Pinpoint the cell where the given text exists, returning its [X, Y] midpoint coordinate. 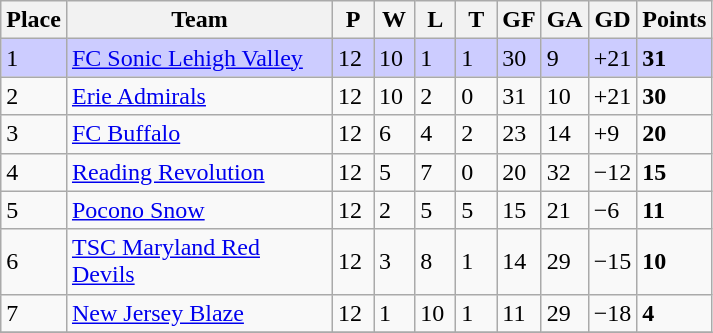
32 [564, 172]
8 [436, 262]
L [436, 20]
23 [519, 134]
Erie Admirals [199, 96]
GF [519, 20]
T [476, 20]
GD [612, 20]
New Jersey Blaze [199, 313]
−6 [612, 210]
21 [564, 210]
GA [564, 20]
P [354, 20]
−18 [612, 313]
Points [674, 20]
−15 [612, 262]
−12 [612, 172]
Team [199, 20]
FC Sonic Lehigh Valley [199, 58]
+9 [612, 134]
Place [34, 20]
Pocono Snow [199, 210]
FC Buffalo [199, 134]
9 [564, 58]
Reading Revolution [199, 172]
W [394, 20]
TSC Maryland Red Devils [199, 262]
